Search for the cell housing the specified text and yield its (X, Y) center coordinate. 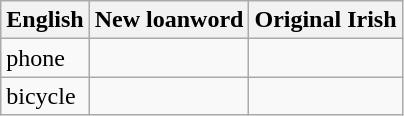
English (45, 20)
bicycle (45, 96)
phone (45, 58)
New loanword (169, 20)
Original Irish (326, 20)
